Scan for the cell matching the given text and deliver its (x, y) coordinate at center. 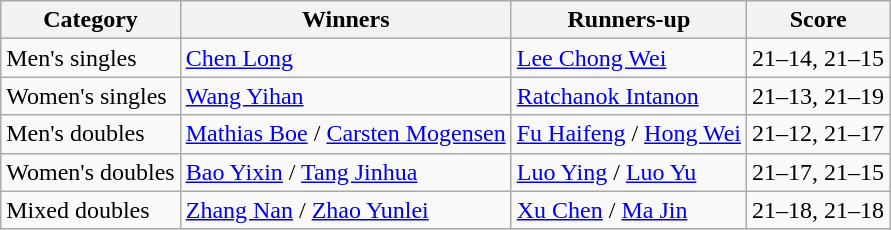
Lee Chong Wei (628, 58)
21–14, 21–15 (818, 58)
Zhang Nan / Zhao Yunlei (346, 210)
Winners (346, 20)
21–13, 21–19 (818, 96)
Women's doubles (90, 172)
Runners-up (628, 20)
Bao Yixin / Tang Jinhua (346, 172)
21–17, 21–15 (818, 172)
Mixed doubles (90, 210)
21–18, 21–18 (818, 210)
Category (90, 20)
Score (818, 20)
Men's doubles (90, 134)
Wang Yihan (346, 96)
Xu Chen / Ma Jin (628, 210)
Men's singles (90, 58)
Fu Haifeng / Hong Wei (628, 134)
Mathias Boe / Carsten Mogensen (346, 134)
Chen Long (346, 58)
21–12, 21–17 (818, 134)
Ratchanok Intanon (628, 96)
Luo Ying / Luo Yu (628, 172)
Women's singles (90, 96)
